Output the [x, y] coordinate of the center of the cell containing the given text.  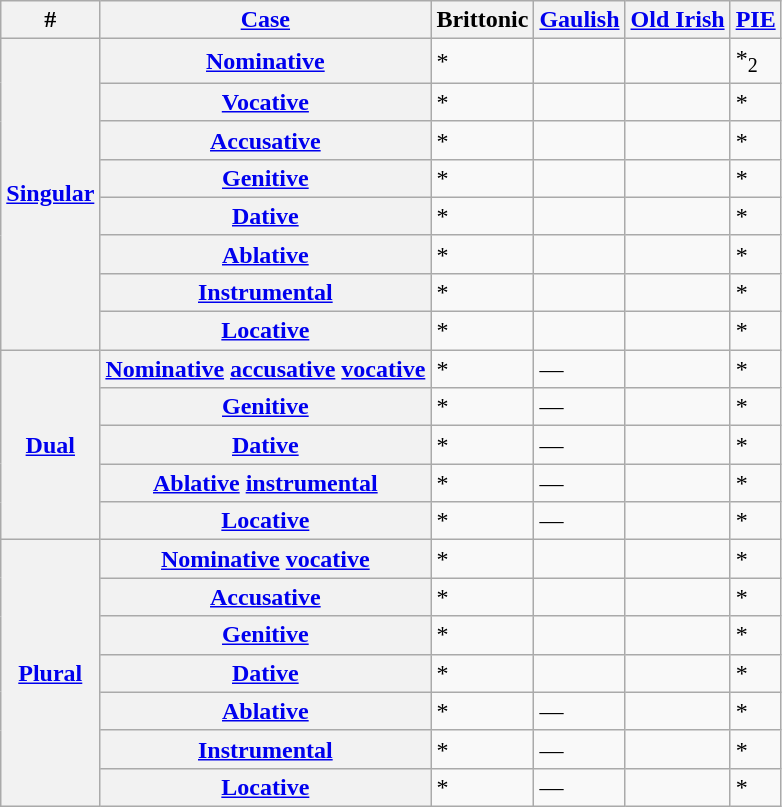
PIE [756, 20]
Nominative vocative [266, 559]
Plural [50, 673]
*2 [756, 61]
Nominative [266, 61]
Vocative [266, 102]
Singular [50, 194]
# [50, 20]
Brittonic [482, 20]
Ablative instrumental [266, 483]
Case [266, 20]
Gaulish [580, 20]
Dual [50, 445]
Old Irish [678, 20]
Nominative accusative vocative [266, 369]
